Pinpoint the cell where the given text exists, returning its (X, Y) midpoint coordinate. 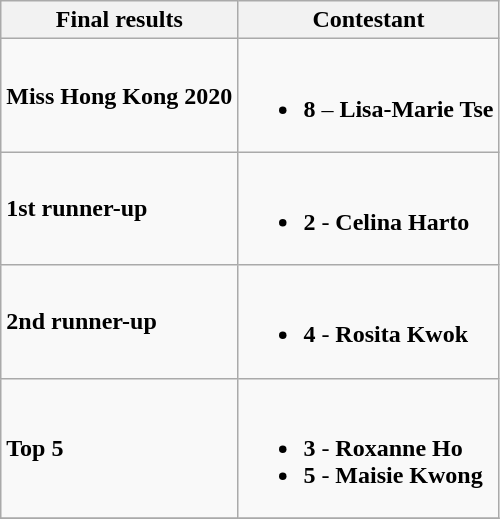
Final results (120, 20)
2 - Celina Harto (368, 208)
2nd runner-up (120, 322)
1st runner-up (120, 208)
8 – Lisa-Marie Tse (368, 96)
Contestant (368, 20)
4 - Rosita Kwok (368, 322)
3 - Roxanne Ho5 - Maisie Kwong (368, 448)
Miss Hong Kong 2020 (120, 96)
Top 5 (120, 448)
